From the cell containing the given text, extract its center point as (x, y) coordinate. 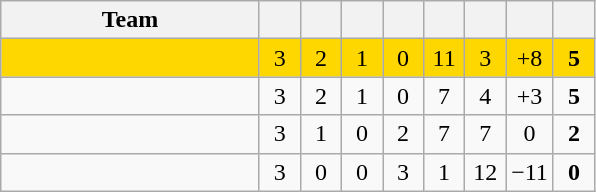
4 (486, 96)
−11 (530, 172)
11 (444, 58)
Team (130, 20)
+8 (530, 58)
12 (486, 172)
+3 (530, 96)
